Search for the cell housing the specified text and yield its (x, y) center coordinate. 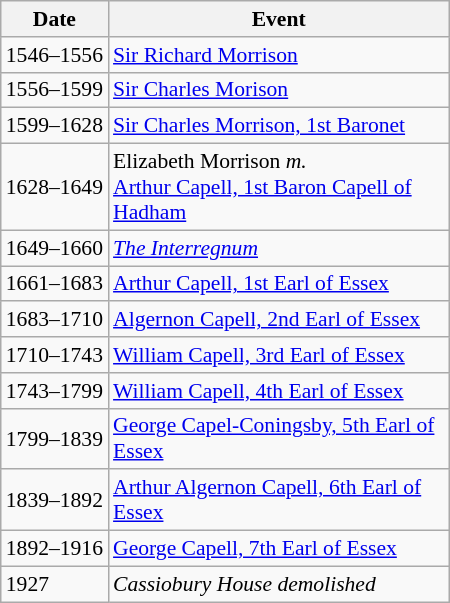
William Capell, 3rd Earl of Essex (278, 355)
Sir Charles Morison (278, 90)
1661–1683 (54, 284)
George Capell, 7th Earl of Essex (278, 549)
Arthur Capell, 1st Earl of Essex (278, 284)
1546–1556 (54, 55)
1710–1743 (54, 355)
Date (54, 19)
Algernon Capell, 2nd Earl of Essex (278, 320)
1649–1660 (54, 248)
Sir Charles Morrison, 1st Baronet (278, 126)
1683–1710 (54, 320)
1892–1916 (54, 549)
1743–1799 (54, 391)
William Capell, 4th Earl of Essex (278, 391)
Event (278, 19)
1556–1599 (54, 90)
1799–1839 (54, 438)
Sir Richard Morrison (278, 55)
1628–1649 (54, 188)
Elizabeth Morrison m.Arthur Capell, 1st Baron Capell of Hadham (278, 188)
Arthur Algernon Capell, 6th Earl of Essex (278, 500)
1599–1628 (54, 126)
Cassiobury House demolished (278, 584)
1839–1892 (54, 500)
The Interregnum (278, 248)
1927 (54, 584)
George Capel-Coningsby, 5th Earl of Essex (278, 438)
